Return [x, y] of the center of cell containing provided text 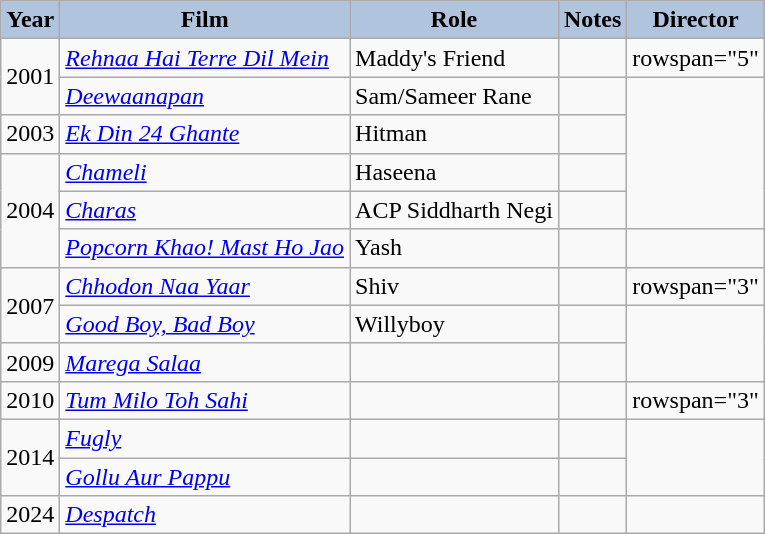
2009 [30, 362]
Gollu Aur Pappu [205, 477]
Shiv [454, 286]
Popcorn Khao! Mast Ho Jao [205, 248]
Good Boy, Bad Boy [205, 324]
Hitman [454, 134]
Charas [205, 210]
2001 [30, 77]
Notes [592, 20]
Role [454, 20]
Year [30, 20]
Despatch [205, 515]
Willyboy [454, 324]
2003 [30, 134]
Sam/Sameer Rane [454, 96]
Haseena [454, 172]
2024 [30, 515]
Yash [454, 248]
Tum Milo Toh Sahi [205, 400]
Chameli [205, 172]
Deewaanapan [205, 96]
Rehnaa Hai Terre Dil Mein [205, 58]
Director [696, 20]
ACP Siddharth Negi [454, 210]
Ek Din 24 Ghante [205, 134]
2010 [30, 400]
2007 [30, 305]
Marega Salaa [205, 362]
Chhodon Naa Yaar [205, 286]
2014 [30, 457]
2004 [30, 210]
Maddy's Friend [454, 58]
rowspan="5" [696, 58]
Fugly [205, 438]
Film [205, 20]
